Provide the (X, Y) coordinate of the cell's center where the given text is located.  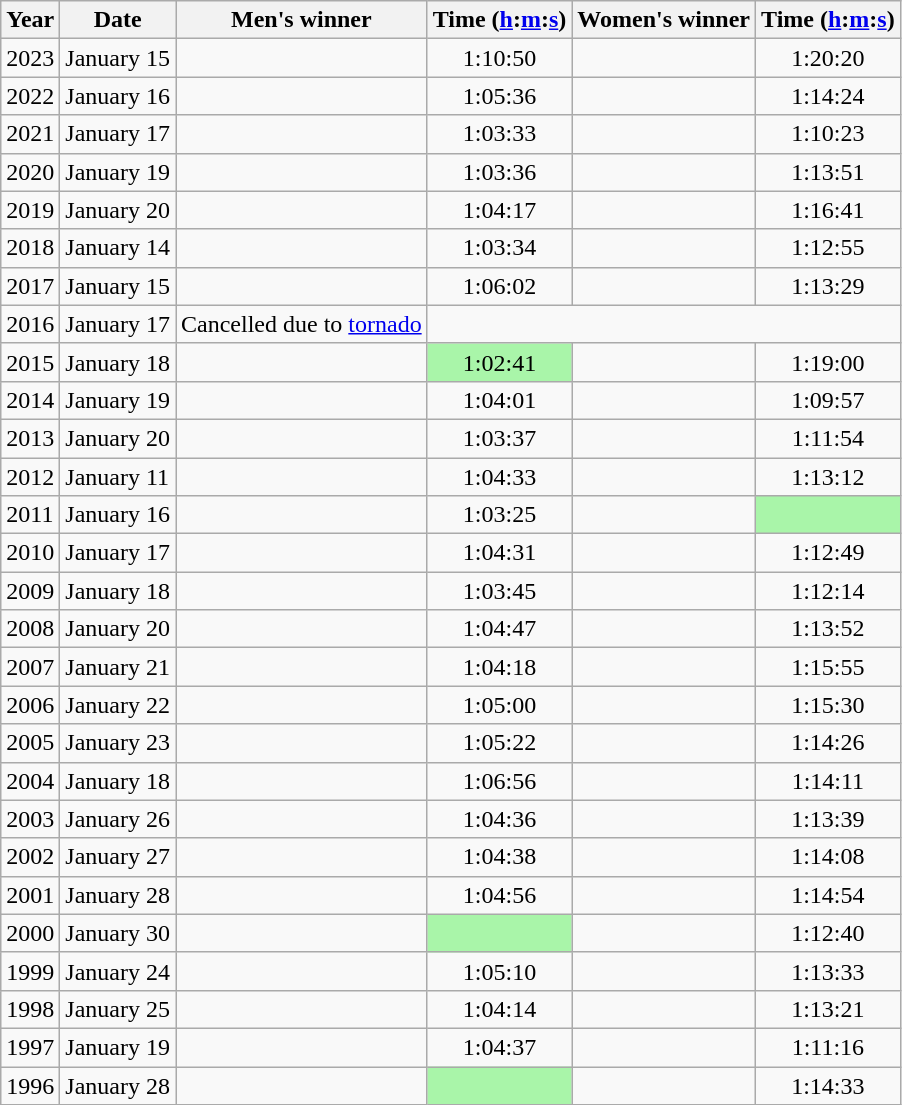
1:13:39 (828, 819)
1:04:47 (500, 629)
2009 (30, 591)
1:06:02 (500, 286)
1:04:36 (500, 819)
1:05:00 (500, 705)
January 26 (118, 819)
1:13:51 (828, 172)
1:19:00 (828, 362)
1:14:54 (828, 895)
1996 (30, 1085)
2000 (30, 933)
1:04:37 (500, 1047)
2004 (30, 781)
2023 (30, 58)
1:13:33 (828, 971)
January 25 (118, 1009)
1:04:14 (500, 1009)
2020 (30, 172)
2013 (30, 438)
1:14:33 (828, 1085)
January 14 (118, 248)
1:12:40 (828, 933)
2010 (30, 553)
1:04:33 (500, 477)
January 30 (118, 933)
1:04:38 (500, 857)
January 21 (118, 667)
1:11:54 (828, 438)
2016 (30, 324)
1:14:26 (828, 743)
1:03:37 (500, 438)
2005 (30, 743)
1:09:57 (828, 400)
1:14:11 (828, 781)
2014 (30, 400)
1:04:17 (500, 210)
Cancelled due to tornado (302, 324)
Year (30, 20)
2012 (30, 477)
1:04:56 (500, 895)
1999 (30, 971)
1:15:55 (828, 667)
1:12:14 (828, 591)
January 24 (118, 971)
1:20:20 (828, 58)
January 23 (118, 743)
2003 (30, 819)
1:13:52 (828, 629)
2008 (30, 629)
2006 (30, 705)
Women's winner (664, 20)
1:03:34 (500, 248)
Date (118, 20)
1:03:36 (500, 172)
1:05:22 (500, 743)
1997 (30, 1047)
2021 (30, 134)
1:12:55 (828, 248)
1:15:30 (828, 705)
2022 (30, 96)
1:03:25 (500, 515)
1:02:41 (500, 362)
2019 (30, 210)
1:16:41 (828, 210)
1:13:29 (828, 286)
1:03:45 (500, 591)
2002 (30, 857)
1:10:50 (500, 58)
2017 (30, 286)
1:13:21 (828, 1009)
1:04:18 (500, 667)
1:05:36 (500, 96)
Men's winner (302, 20)
January 27 (118, 857)
1:11:16 (828, 1047)
1:12:49 (828, 553)
2015 (30, 362)
January 11 (118, 477)
1:04:31 (500, 553)
1998 (30, 1009)
2001 (30, 895)
2007 (30, 667)
1:13:12 (828, 477)
1:14:24 (828, 96)
1:06:56 (500, 781)
1:14:08 (828, 857)
1:05:10 (500, 971)
1:04:01 (500, 400)
January 22 (118, 705)
1:03:33 (500, 134)
2018 (30, 248)
2011 (30, 515)
1:10:23 (828, 134)
